Detect which cell encompasses the target text, then output its (x, y) center coordinate. 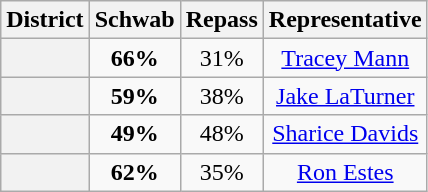
59% (134, 96)
Ron Estes (345, 172)
Sharice Davids (345, 134)
District (45, 20)
49% (134, 134)
31% (222, 58)
62% (134, 172)
35% (222, 172)
66% (134, 58)
Representative (345, 20)
Repass (222, 20)
48% (222, 134)
Jake LaTurner (345, 96)
Schwab (134, 20)
Tracey Mann (345, 58)
38% (222, 96)
